Provide the [X, Y] coordinate of the cell's center where the given text is located.  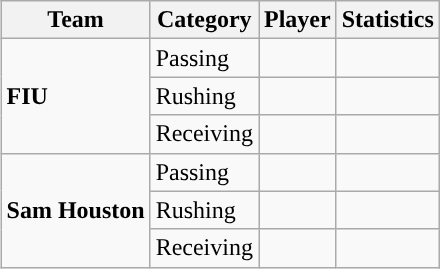
Sam Houston [76, 210]
Statistics [388, 20]
FIU [76, 96]
Team [76, 20]
Category [204, 20]
Player [297, 20]
